Extract the [x, y] coordinate from the center of the cell holding the provided text.  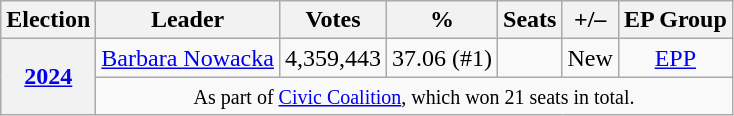
% [442, 20]
Leader [188, 20]
New [590, 58]
37.06 (#1) [442, 58]
+/– [590, 20]
EP Group [675, 20]
EPP [675, 58]
Votes [332, 20]
Barbara Nowacka [188, 58]
Seats [530, 20]
4,359,443 [332, 58]
As part of Civic Coalition, which won 21 seats in total. [414, 96]
2024 [48, 77]
Election [48, 20]
